Find where the given text appears and provide that cell's center as (X, Y) coordinate. 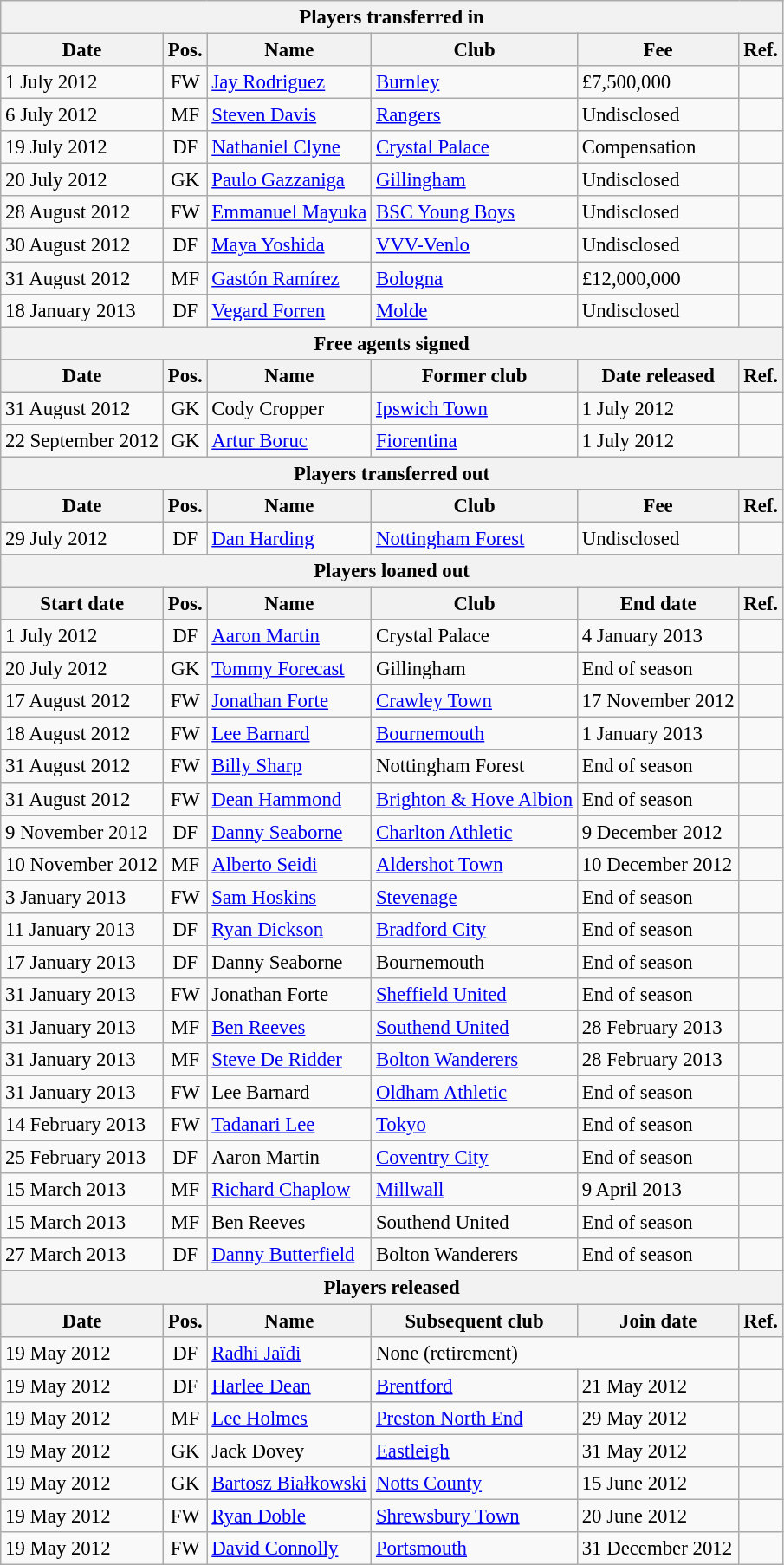
Paulo Gazzaniga (289, 180)
Artur Boruc (289, 441)
Bradford City (475, 930)
Vegard Forren (289, 310)
6 July 2012 (82, 115)
Bologna (475, 278)
Players transferred in (392, 17)
Jay Rodriguez (289, 82)
Millwall (475, 1190)
Emmanuel Mayuka (289, 212)
29 July 2012 (82, 538)
£7,500,000 (658, 82)
BSC Young Boys (475, 212)
Coventry City (475, 1158)
Nathaniel Clyne (289, 147)
Radhi Jaïdi (289, 1353)
Danny Butterfield (289, 1256)
Burnley (475, 82)
Start date (82, 604)
Sheffield United (475, 995)
Shrewsbury Town (475, 1516)
Alberto Seidi (289, 864)
Ipswich Town (475, 408)
4 January 2013 (658, 636)
Notts County (475, 1484)
31 May 2012 (658, 1451)
Tadanari Lee (289, 1125)
Preston North End (475, 1418)
Stevenage (475, 897)
£12,000,000 (658, 278)
Dean Hammond (289, 799)
Gastón Ramírez (289, 278)
Billy Sharp (289, 767)
18 August 2012 (82, 734)
David Connolly (289, 1549)
22 September 2012 (82, 441)
14 February 2013 (82, 1125)
VVV-Venlo (475, 245)
Brighton & Hove Albion (475, 799)
21 May 2012 (658, 1386)
20 June 2012 (658, 1516)
Tokyo (475, 1125)
28 August 2012 (82, 212)
Date released (658, 375)
Maya Yoshida (289, 245)
Ryan Doble (289, 1516)
Steve De Ridder (289, 1060)
Richard Chaplow (289, 1190)
Join date (658, 1321)
29 May 2012 (658, 1418)
17 August 2012 (82, 701)
3 January 2013 (82, 897)
25 February 2013 (82, 1158)
17 January 2013 (82, 962)
19 July 2012 (82, 147)
Fiorentina (475, 441)
Compensation (658, 147)
Crawley Town (475, 701)
9 November 2012 (82, 832)
Steven Davis (289, 115)
11 January 2013 (82, 930)
End date (658, 604)
17 November 2012 (658, 701)
15 June 2012 (658, 1484)
Sam Hoskins (289, 897)
Subsequent club (475, 1321)
10 December 2012 (658, 864)
Tommy Forecast (289, 669)
Players loaned out (392, 571)
Harlee Dean (289, 1386)
None (retirement) (555, 1353)
27 March 2013 (82, 1256)
Cody Cropper (289, 408)
Charlton Athletic (475, 832)
Lee Holmes (289, 1418)
18 January 2013 (82, 310)
31 December 2012 (658, 1549)
10 November 2012 (82, 864)
30 August 2012 (82, 245)
Molde (475, 310)
Players released (392, 1288)
Dan Harding (289, 538)
Free agents signed (392, 343)
Bartosz Białkowski (289, 1484)
Jack Dovey (289, 1451)
Former club (475, 375)
9 April 2013 (658, 1190)
Oldham Athletic (475, 1093)
9 December 2012 (658, 832)
Aldershot Town (475, 864)
Rangers (475, 115)
Brentford (475, 1386)
1 January 2013 (658, 734)
Eastleigh (475, 1451)
Ryan Dickson (289, 930)
Portsmouth (475, 1549)
Players transferred out (392, 473)
